Provide the (x, y) coordinate of the cell's center where the given text is located.  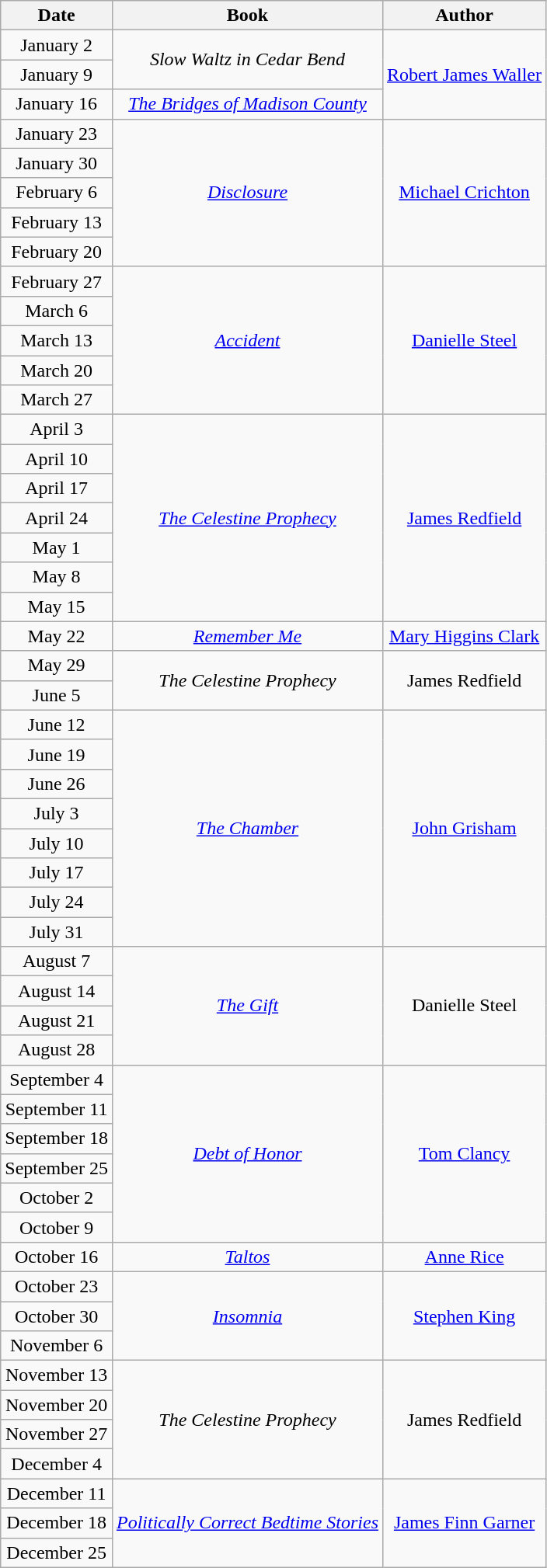
Taltos (247, 1257)
Debt of Honor (247, 1153)
June 19 (57, 754)
April 3 (57, 429)
August 28 (57, 1050)
January 30 (57, 163)
Tom Clancy (465, 1153)
The Bridges of Madison County (247, 104)
Accident (247, 340)
July 31 (57, 932)
Robert James Waller (465, 75)
April 24 (57, 518)
January 16 (57, 104)
April 10 (57, 459)
October 23 (57, 1286)
September 11 (57, 1109)
November 13 (57, 1375)
August 7 (57, 961)
Date (57, 16)
Mary Higgins Clark (465, 636)
June 12 (57, 725)
The Chamber (247, 828)
February 13 (57, 222)
March 6 (57, 311)
July 24 (57, 902)
May 1 (57, 548)
May 8 (57, 577)
Stephen King (465, 1316)
October 16 (57, 1257)
June 5 (57, 695)
Slow Waltz in Cedar Bend (247, 60)
November 20 (57, 1405)
November 27 (57, 1434)
December 25 (57, 1552)
February 27 (57, 281)
October 30 (57, 1316)
Disclosure (247, 193)
September 25 (57, 1168)
June 26 (57, 784)
March 13 (57, 340)
December 4 (57, 1464)
September 18 (57, 1139)
May 22 (57, 636)
Anne Rice (465, 1257)
Book (247, 16)
February 20 (57, 252)
October 2 (57, 1198)
November 6 (57, 1346)
December 18 (57, 1523)
July 10 (57, 843)
January 23 (57, 134)
January 9 (57, 75)
May 15 (57, 607)
April 17 (57, 488)
August 14 (57, 991)
July 3 (57, 813)
December 11 (57, 1493)
July 17 (57, 873)
March 27 (57, 400)
James Finn Garner (465, 1523)
Remember Me (247, 636)
October 9 (57, 1227)
John Grisham (465, 828)
May 29 (57, 666)
The Gift (247, 1006)
Politically Correct Bedtime Stories (247, 1523)
February 6 (57, 193)
August 21 (57, 1020)
September 4 (57, 1080)
Insomnia (247, 1316)
March 20 (57, 370)
Michael Crichton (465, 193)
Author (465, 16)
January 2 (57, 45)
